From the cell containing the given text, extract its center point as (x, y) coordinate. 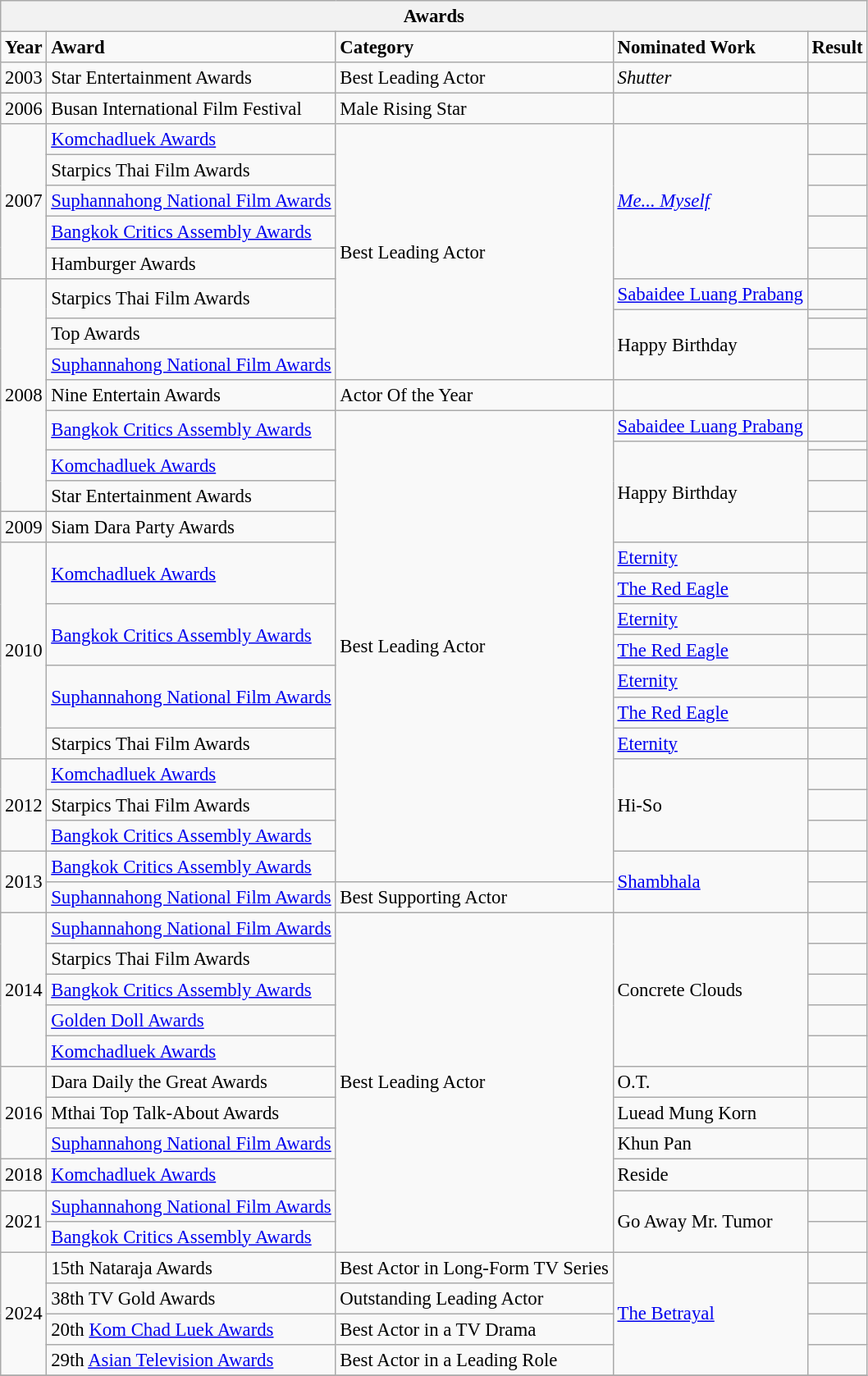
2014 (24, 990)
Best Actor in a TV Drama (474, 1329)
Actor Of the Year (474, 395)
Best Actor in a Leading Role (474, 1360)
2016 (24, 1113)
Luead Mung Korn (710, 1113)
Nine Entertain Awards (191, 395)
15th Nataraja Awards (191, 1268)
The Betrayal (710, 1314)
Result (837, 48)
Top Awards (191, 333)
2008 (24, 395)
Siam Dara Party Awards (191, 528)
Reside (710, 1175)
O.T. (710, 1082)
Best Actor in Long-Form TV Series (474, 1268)
Mthai Top Talk-About Awards (191, 1113)
Busan International Film Festival (191, 109)
38th TV Gold Awards (191, 1298)
2021 (24, 1221)
Hi-So (710, 804)
Male Rising Star (474, 109)
Shambhala (710, 881)
2013 (24, 881)
Best Supporting Actor (474, 898)
Award (191, 48)
20th Kom Chad Luek Awards (191, 1329)
Dara Daily the Great Awards (191, 1082)
2009 (24, 528)
Golden Doll Awards (191, 1021)
Khun Pan (710, 1145)
2018 (24, 1175)
2003 (24, 78)
2006 (24, 109)
Hamburger Awards (191, 263)
Go Away Mr. Tumor (710, 1221)
Awards (434, 16)
Year (24, 48)
Nominated Work (710, 48)
2024 (24, 1314)
Me... Myself (710, 201)
2007 (24, 201)
29th Asian Television Awards (191, 1360)
Shutter (710, 78)
Outstanding Leading Actor (474, 1298)
2010 (24, 650)
Concrete Clouds (710, 990)
2012 (24, 804)
Category (474, 48)
